Pinpoint the cell where the given text exists, returning its (X, Y) midpoint coordinate. 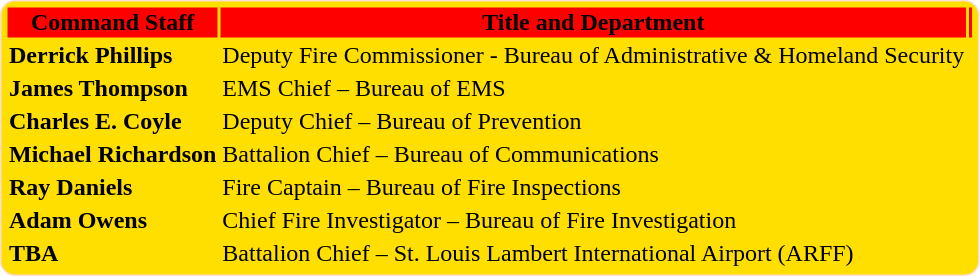
EMS Chief – Bureau of EMS (594, 89)
Battalion Chief – St. Louis Lambert International Airport (ARFF) (594, 253)
Deputy Fire Commissioner - Bureau of Administrative & Homeland Security (594, 55)
James Thompson (113, 89)
Deputy Chief – Bureau of Prevention (594, 121)
Charles E. Coyle (113, 121)
Title and Department (594, 23)
TBA (113, 253)
Chief Fire Investigator – Bureau of Fire Investigation (594, 221)
Ray Daniels (113, 187)
Adam Owens (113, 221)
Command Staff (113, 23)
Battalion Chief – Bureau of Communications (594, 155)
Derrick Phillips (113, 55)
Michael Richardson (113, 155)
Fire Captain – Bureau of Fire Inspections (594, 187)
